From the cell containing the given text, extract its center point as (x, y) coordinate. 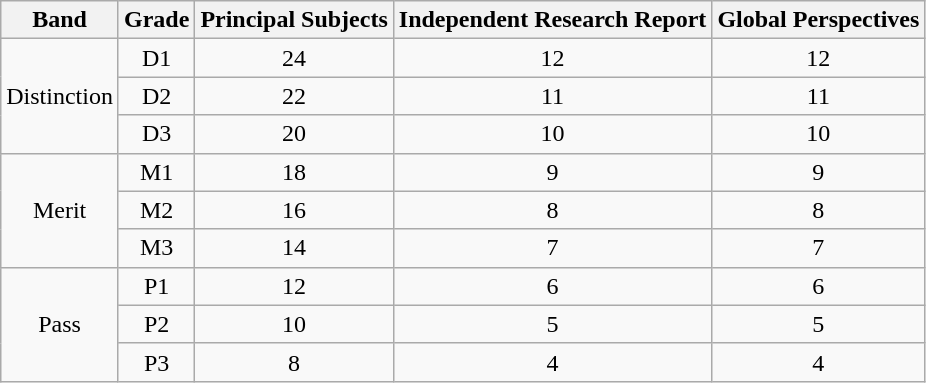
Grade (156, 20)
Distinction (60, 96)
D2 (156, 96)
22 (294, 96)
M1 (156, 172)
D1 (156, 58)
18 (294, 172)
24 (294, 58)
Pass (60, 324)
D3 (156, 134)
Band (60, 20)
14 (294, 248)
16 (294, 210)
P1 (156, 286)
M3 (156, 248)
20 (294, 134)
P3 (156, 362)
M2 (156, 210)
P2 (156, 324)
Global Perspectives (818, 20)
Independent Research Report (552, 20)
Merit (60, 210)
Principal Subjects (294, 20)
